Capture the cell that displays the provided text and extract its (X, Y) central coordinate. 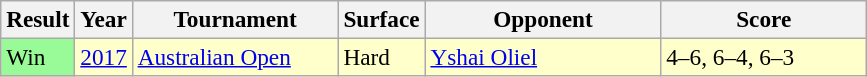
Win (38, 57)
Result (38, 19)
Hard (382, 57)
Surface (382, 19)
Year (104, 19)
Opponent (543, 19)
Australian Open (235, 57)
4–6, 6–4, 6–3 (764, 57)
Score (764, 19)
Tournament (235, 19)
Yshai Oliel (543, 57)
2017 (104, 57)
